Identify which cell holds the provided text, then report its (X, Y) central coordinate. 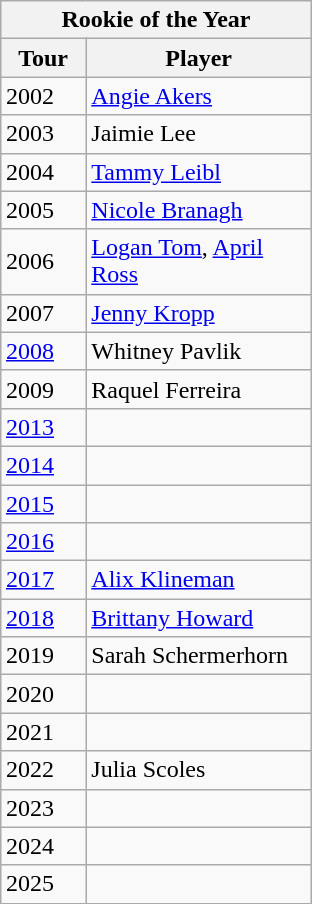
2007 (42, 313)
Angie Akers (199, 96)
2002 (42, 96)
2021 (42, 732)
2020 (42, 694)
Player (199, 58)
Jenny Kropp (199, 313)
2025 (42, 884)
Tour (42, 58)
2023 (42, 808)
2017 (42, 580)
2008 (42, 351)
Alix Klineman (199, 580)
2015 (42, 503)
Raquel Ferreira (199, 389)
2022 (42, 770)
2013 (42, 427)
Tammy Leibl (199, 172)
2006 (42, 262)
2004 (42, 172)
2016 (42, 542)
Sarah Schermerhorn (199, 656)
Jaimie Lee (199, 134)
2014 (42, 465)
Nicole Branagh (199, 210)
Julia Scoles (199, 770)
2024 (42, 846)
Logan Tom, April Ross (199, 262)
Rookie of the Year (156, 20)
2005 (42, 210)
2009 (42, 389)
2018 (42, 618)
2019 (42, 656)
2003 (42, 134)
Brittany Howard (199, 618)
Whitney Pavlik (199, 351)
